Detect which cell encompasses the target text, then output its (x, y) center coordinate. 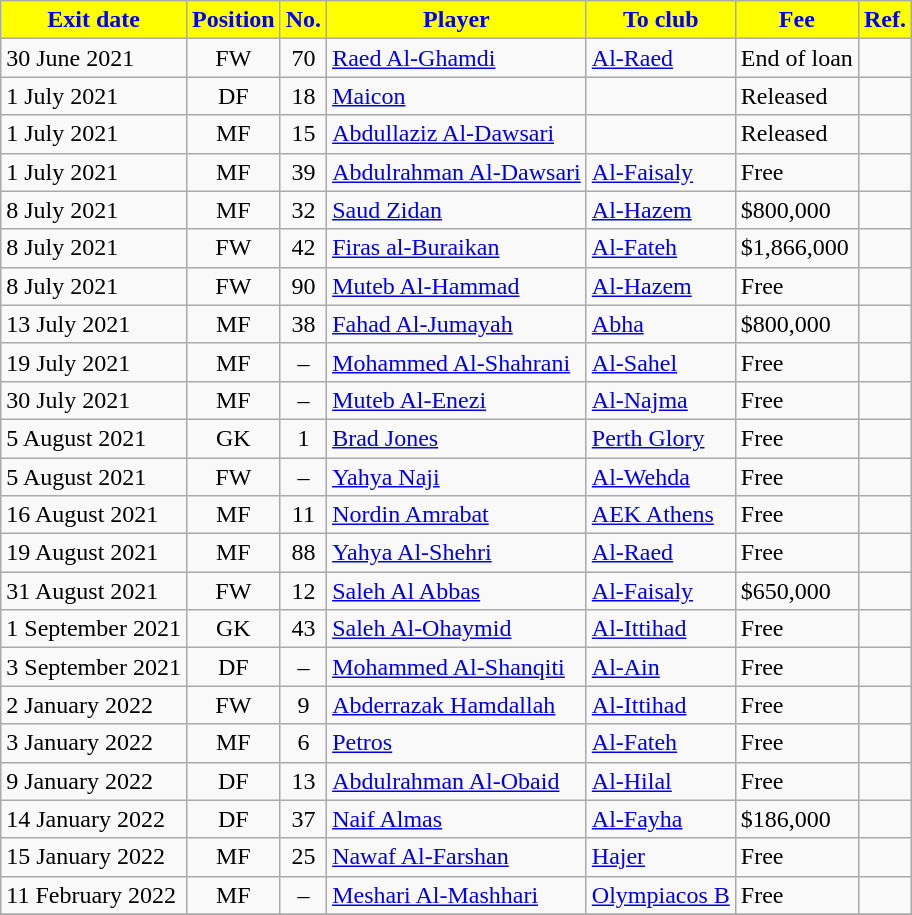
Fahad Al-Jumayah (457, 324)
Nawaf Al-Farshan (457, 857)
Exit date (94, 20)
Mohammed Al-Shanqiti (457, 667)
37 (303, 819)
25 (303, 857)
$1,866,000 (796, 248)
Petros (457, 743)
Yahya Naji (457, 477)
18 (303, 96)
39 (303, 172)
19 August 2021 (94, 553)
13 (303, 781)
Saleh Al-Ohaymid (457, 629)
1 (303, 438)
14 January 2022 (94, 819)
Abdulrahman Al-Dawsari (457, 172)
Al-Hilal (660, 781)
15 January 2022 (94, 857)
31 August 2021 (94, 591)
Abdullaziz Al-Dawsari (457, 134)
30 June 2021 (94, 58)
9 (303, 705)
Al-Najma (660, 400)
Meshari Al-Mashhari (457, 895)
$650,000 (796, 591)
Al-Sahel (660, 362)
Olympiacos B (660, 895)
43 (303, 629)
Al-Fayha (660, 819)
Raed Al-Ghamdi (457, 58)
Maicon (457, 96)
Al-Ain (660, 667)
To club (660, 20)
38 (303, 324)
Hajer (660, 857)
19 July 2021 (94, 362)
Position (233, 20)
16 August 2021 (94, 515)
15 (303, 134)
12 (303, 591)
42 (303, 248)
88 (303, 553)
Abha (660, 324)
Saud Zidan (457, 210)
Perth Glory (660, 438)
3 September 2021 (94, 667)
Firas al-Buraikan (457, 248)
13 July 2021 (94, 324)
No. (303, 20)
Yahya Al-Shehri (457, 553)
Abdulrahman Al-Obaid (457, 781)
Brad Jones (457, 438)
$186,000 (796, 819)
Fee (796, 20)
11 (303, 515)
1 September 2021 (94, 629)
Abderrazak Hamdallah (457, 705)
Player (457, 20)
Mohammed Al-Shahrani (457, 362)
11 February 2022 (94, 895)
Muteb Al-Enezi (457, 400)
Ref. (884, 20)
Nordin Amrabat (457, 515)
3 January 2022 (94, 743)
AEK Athens (660, 515)
32 (303, 210)
Naif Almas (457, 819)
70 (303, 58)
30 July 2021 (94, 400)
9 January 2022 (94, 781)
Saleh Al Abbas (457, 591)
End of loan (796, 58)
Muteb Al-Hammad (457, 286)
Al-Wehda (660, 477)
2 January 2022 (94, 705)
90 (303, 286)
6 (303, 743)
